Search for the cell housing the specified text and yield its (X, Y) center coordinate. 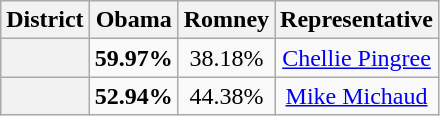
52.94% (134, 96)
44.38% (226, 96)
Representative (357, 20)
Mike Michaud (357, 96)
Chellie Pingree (357, 58)
District (45, 20)
59.97% (134, 58)
Obama (134, 20)
38.18% (226, 58)
Romney (226, 20)
